Provide the (X, Y) coordinate of the cell's center where the given text is located.  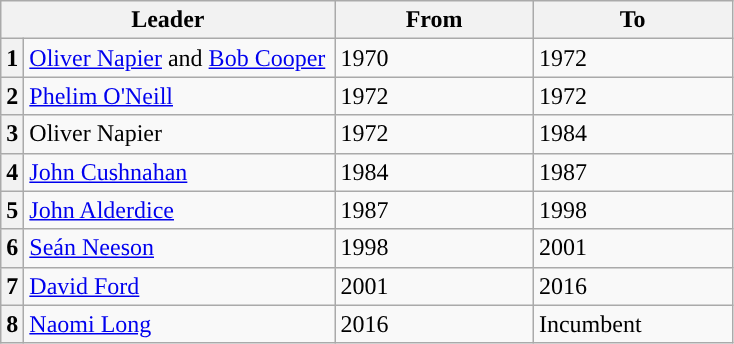
6 (12, 248)
Leader (168, 20)
7 (12, 286)
5 (12, 210)
Oliver Napier (180, 134)
Naomi Long (180, 324)
Seán Neeson (180, 248)
Phelim O'Neill (180, 96)
From (434, 20)
3 (12, 134)
David Ford (180, 286)
8 (12, 324)
John Cushnahan (180, 172)
Incumbent (632, 324)
1 (12, 58)
Oliver Napier and Bob Cooper (180, 58)
2 (12, 96)
4 (12, 172)
1970 (434, 58)
To (632, 20)
John Alderdice (180, 210)
